Pinpoint the cell where the given text exists, returning its [X, Y] midpoint coordinate. 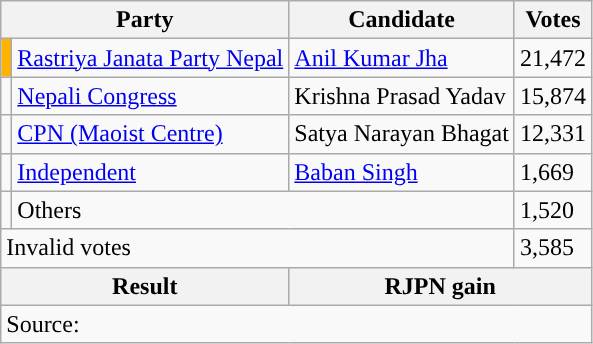
Anil Kumar Jha [402, 58]
3,585 [552, 248]
Votes [552, 20]
Krishna Prasad Yadav [402, 96]
Party [145, 20]
CPN (Maoist Centre) [150, 134]
Invalid votes [258, 248]
Source: [296, 324]
Result [145, 286]
21,472 [552, 58]
Candidate [402, 20]
Nepali Congress [150, 96]
15,874 [552, 96]
1,669 [552, 172]
1,520 [552, 210]
RJPN gain [440, 286]
Baban Singh [402, 172]
Others [264, 210]
Satya Narayan Bhagat [402, 134]
Independent [150, 172]
12,331 [552, 134]
Rastriya Janata Party Nepal [150, 58]
